Capture the cell that displays the provided text and extract its (x, y) central coordinate. 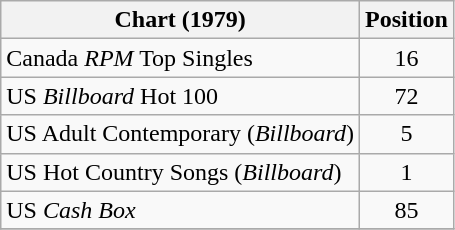
US Billboard Hot 100 (180, 96)
1 (407, 172)
Chart (1979) (180, 20)
US Adult Contemporary (Billboard) (180, 134)
5 (407, 134)
72 (407, 96)
16 (407, 58)
US Cash Box (180, 210)
US Hot Country Songs (Billboard) (180, 172)
85 (407, 210)
Canada RPM Top Singles (180, 58)
Position (407, 20)
